Return the [x, y] coordinate for the center point of the cell that contains the specified text.  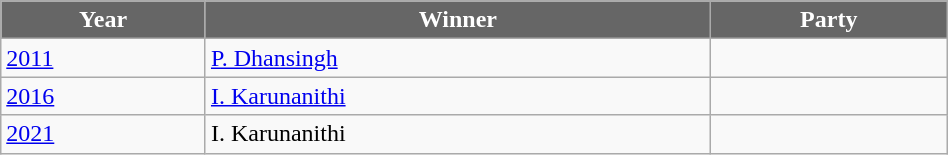
Party [828, 20]
2021 [104, 134]
P. Dhansingh [458, 58]
Winner [458, 20]
Year [104, 20]
2016 [104, 96]
2011 [104, 58]
